Provide the (X, Y) coordinate of the cell's center where the given text is located.  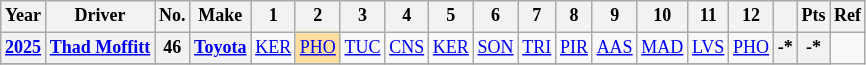
Make (220, 16)
Driver (100, 16)
Year (24, 16)
8 (574, 16)
PIR (574, 48)
11 (708, 16)
MAD (662, 48)
LVS (708, 48)
9 (614, 16)
4 (407, 16)
AAS (614, 48)
TRI (537, 48)
Toyota (220, 48)
7 (537, 16)
Ref (848, 16)
2 (318, 16)
10 (662, 16)
SON (496, 48)
3 (362, 16)
Pts (814, 16)
CNS (407, 48)
46 (172, 48)
6 (496, 16)
TUC (362, 48)
5 (452, 16)
No. (172, 16)
12 (752, 16)
Thad Moffitt (100, 48)
2025 (24, 48)
1 (274, 16)
